From the cell containing the given text, extract its center point as [X, Y] coordinate. 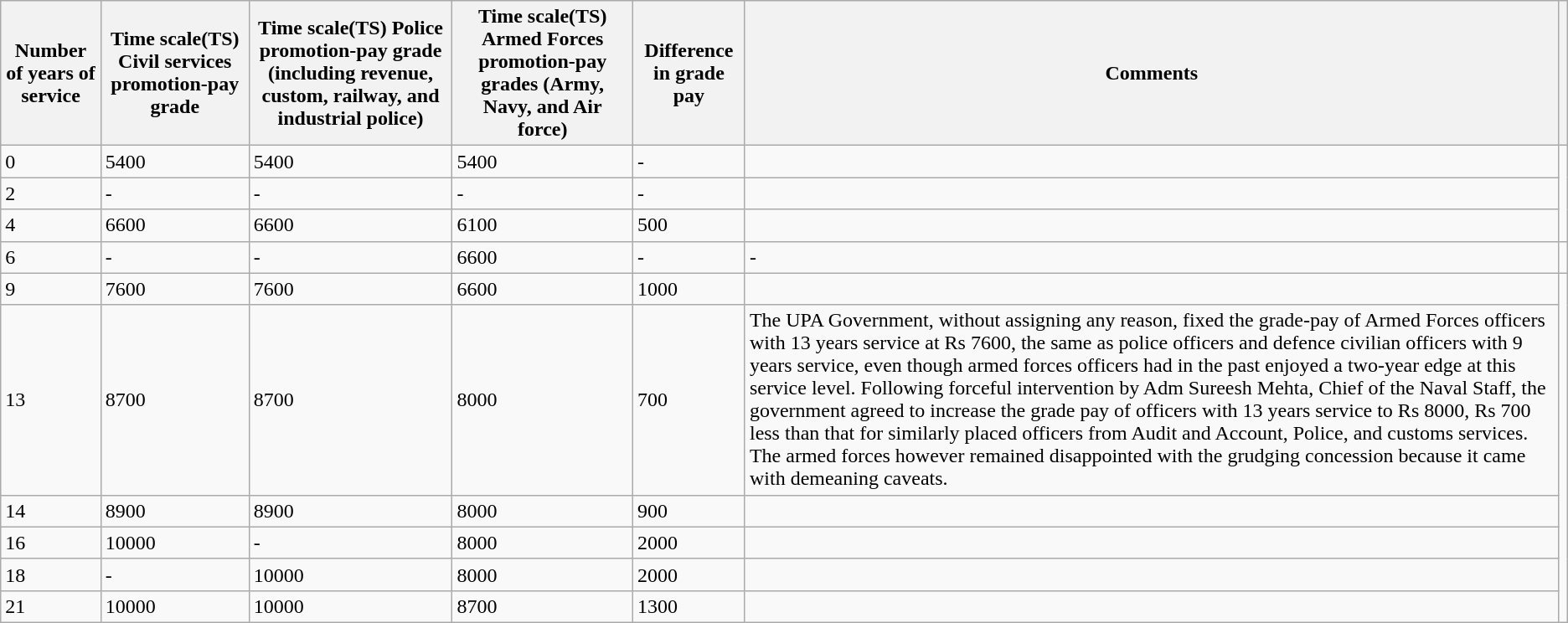
6100 [543, 225]
Comments [1151, 74]
9 [51, 289]
6 [51, 257]
1000 [689, 289]
700 [689, 400]
Time scale(TS) Police promotion-pay grade (including revenue, custom, railway, and industrial police) [350, 74]
Time scale(TS) Civil services promotion-pay grade [174, 74]
13 [51, 400]
21 [51, 606]
Number of years of service [51, 74]
1300 [689, 606]
16 [51, 543]
14 [51, 511]
0 [51, 162]
4 [51, 225]
500 [689, 225]
Difference in grade pay [689, 74]
900 [689, 511]
2 [51, 193]
Time scale(TS) Armed Forces promotion-pay grades (Army, Navy, and Air force) [543, 74]
18 [51, 574]
